Provide the (X, Y) coordinate of the cell's center where the given text is located.  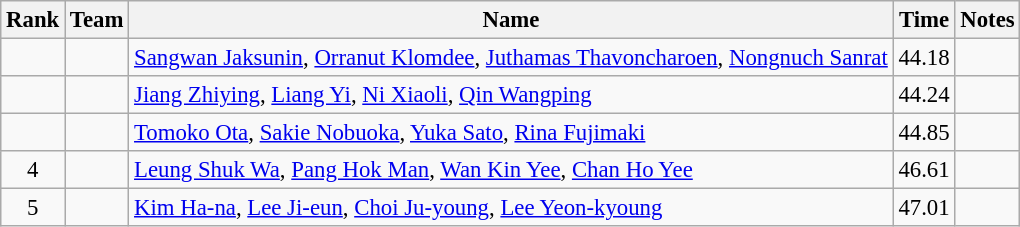
Name (511, 20)
Kim Ha-na, Lee Ji-eun, Choi Ju-young, Lee Yeon-kyoung (511, 208)
44.18 (924, 58)
46.61 (924, 170)
Team (97, 20)
Tomoko Ota, Sakie Nobuoka, Yuka Sato, Rina Fujimaki (511, 133)
Time (924, 20)
4 (33, 170)
Sangwan Jaksunin, Orranut Klomdee, Juthamas Thavoncharoen, Nongnuch Sanrat (511, 58)
Jiang Zhiying, Liang Yi, Ni Xiaoli, Qin Wangping (511, 95)
Notes (988, 20)
44.24 (924, 95)
Leung Shuk Wa, Pang Hok Man, Wan Kin Yee, Chan Ho Yee (511, 170)
Rank (33, 20)
47.01 (924, 208)
5 (33, 208)
44.85 (924, 133)
